Capture the cell that displays the provided text and extract its [X, Y] central coordinate. 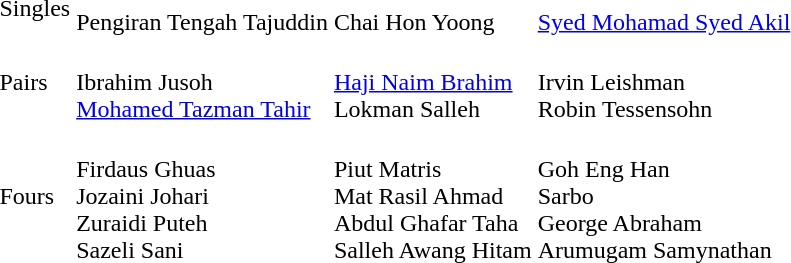
Haji Naim BrahimLokman Salleh [432, 82]
Ibrahim JusohMohamed Tazman Tahir [202, 82]
